Pinpoint the cell where the given text exists, returning its [X, Y] midpoint coordinate. 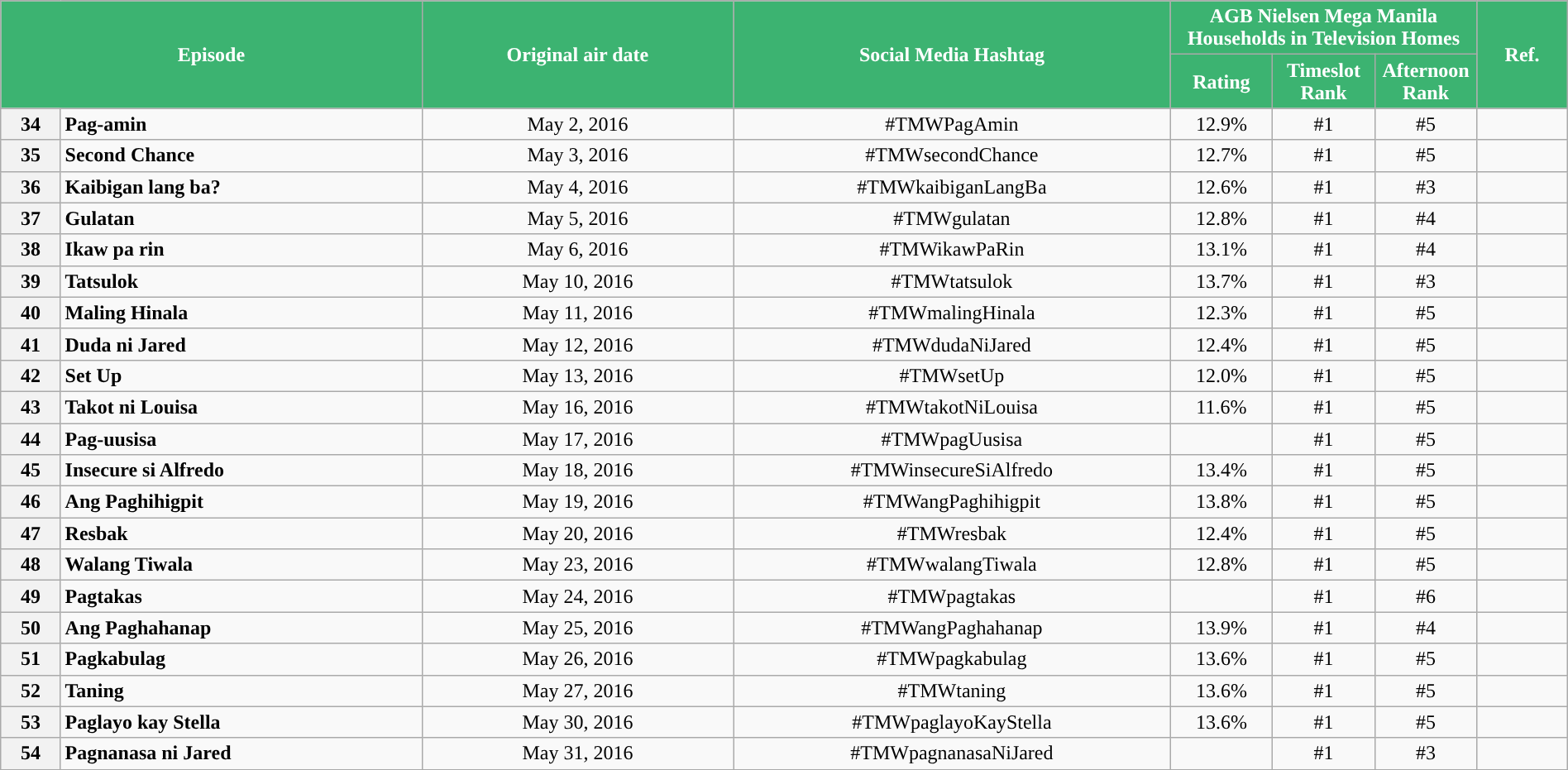
12.0% [1221, 375]
May 3, 2016 [577, 155]
13.9% [1221, 628]
Maling Hinala [241, 313]
Social Media Hashtag [952, 55]
#TMWtakotNiLouisa [952, 407]
May 19, 2016 [577, 502]
Kaibigan lang ba? [241, 187]
#TMWikawPaRin [952, 250]
#TMWtatsulok [952, 281]
May 30, 2016 [577, 722]
#TMWkaibiganLangBa [952, 187]
12.3% [1221, 313]
Gulatan [241, 218]
AGB Nielsen Mega Manila Households in Television Homes [1323, 28]
39 [31, 281]
12.7% [1221, 155]
#TMWtaning [952, 691]
May 25, 2016 [577, 628]
12.9% [1221, 124]
#TMWwalangTiwala [952, 565]
#TMWresbak [952, 533]
May 27, 2016 [577, 691]
May 23, 2016 [577, 565]
Rating [1221, 81]
#TMWpagUusisa [952, 439]
May 10, 2016 [577, 281]
11.6% [1221, 407]
53 [31, 722]
#TMWpagtakas [952, 596]
Original air date [577, 55]
49 [31, 596]
Pagtakas [241, 596]
35 [31, 155]
Pag-amin [241, 124]
#TMWPagAmin [952, 124]
38 [31, 250]
#TMWpagnanasaNiJared [952, 753]
51 [31, 659]
May 20, 2016 [577, 533]
40 [31, 313]
12.6% [1221, 187]
42 [31, 375]
45 [31, 471]
May 5, 2016 [577, 218]
#TMWmalingHinala [952, 313]
Pag-uusisa [241, 439]
Duda ni Jared [241, 344]
44 [31, 439]
13.1% [1221, 250]
43 [31, 407]
Afternoon Rank [1426, 81]
Ang Paghihigpit [241, 502]
13.8% [1221, 502]
#TMWinsecureSiAlfredo [952, 471]
May 13, 2016 [577, 375]
34 [31, 124]
37 [31, 218]
Timeslot Rank [1324, 81]
Paglayo kay Stella [241, 722]
May 18, 2016 [577, 471]
#TMWgulatan [952, 218]
41 [31, 344]
#TMWdudaNiJared [952, 344]
May 11, 2016 [577, 313]
May 12, 2016 [577, 344]
Pagnanasa ni Jared [241, 753]
May 16, 2016 [577, 407]
48 [31, 565]
Taning [241, 691]
#TMWsecondChance [952, 155]
May 4, 2016 [577, 187]
May 6, 2016 [577, 250]
#TMWangPaghihigpit [952, 502]
Episode [212, 55]
May 17, 2016 [577, 439]
Tatsulok [241, 281]
13.4% [1221, 471]
Ref. [1522, 55]
54 [31, 753]
47 [31, 533]
46 [31, 502]
May 24, 2016 [577, 596]
Insecure si Alfredo [241, 471]
#TMWsetUp [952, 375]
Takot ni Louisa [241, 407]
Ang Paghahanap [241, 628]
May 26, 2016 [577, 659]
May 2, 2016 [577, 124]
13.7% [1221, 281]
#6 [1426, 596]
Pagkabulag [241, 659]
#TMWpagkabulag [952, 659]
Resbak [241, 533]
May 31, 2016 [577, 753]
Set Up [241, 375]
Ikaw pa rin [241, 250]
50 [31, 628]
Walang Tiwala [241, 565]
Second Chance [241, 155]
52 [31, 691]
#TMWpaglayoKayStella [952, 722]
36 [31, 187]
#TMWangPaghahanap [952, 628]
